Provide the [x, y] coordinate of the cell's center where the given text is located.  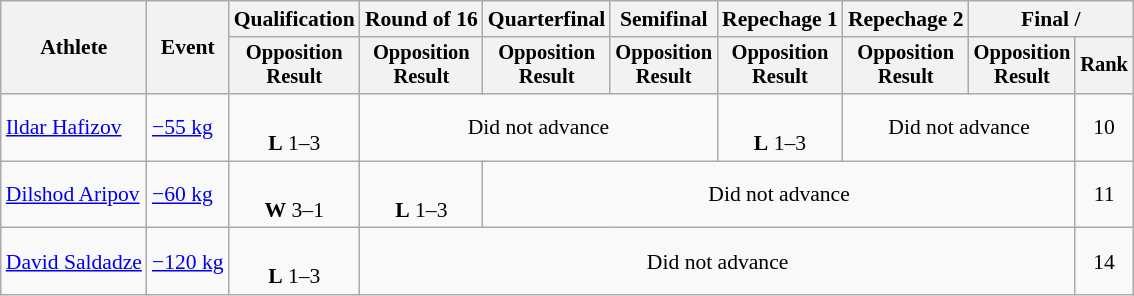
Semifinal [664, 19]
Qualification [294, 19]
Event [188, 48]
Athlete [74, 48]
David Saldadze [74, 262]
Repechage 1 [780, 19]
−60 kg [188, 194]
W 3–1 [294, 194]
Dilshod Aripov [74, 194]
10 [1104, 128]
−120 kg [188, 262]
11 [1104, 194]
Quarterfinal [547, 19]
Repechage 2 [906, 19]
14 [1104, 262]
Final / [1051, 19]
Round of 16 [422, 19]
−55 kg [188, 128]
Rank [1104, 66]
Ildar Hafizov [74, 128]
